Return the [x, y] coordinate for the center point of the cell that contains the specified text.  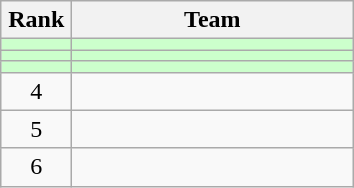
5 [36, 129]
4 [36, 91]
Rank [36, 20]
Team [212, 20]
6 [36, 167]
